Find where the given text appears and provide that cell's center as [x, y] coordinate. 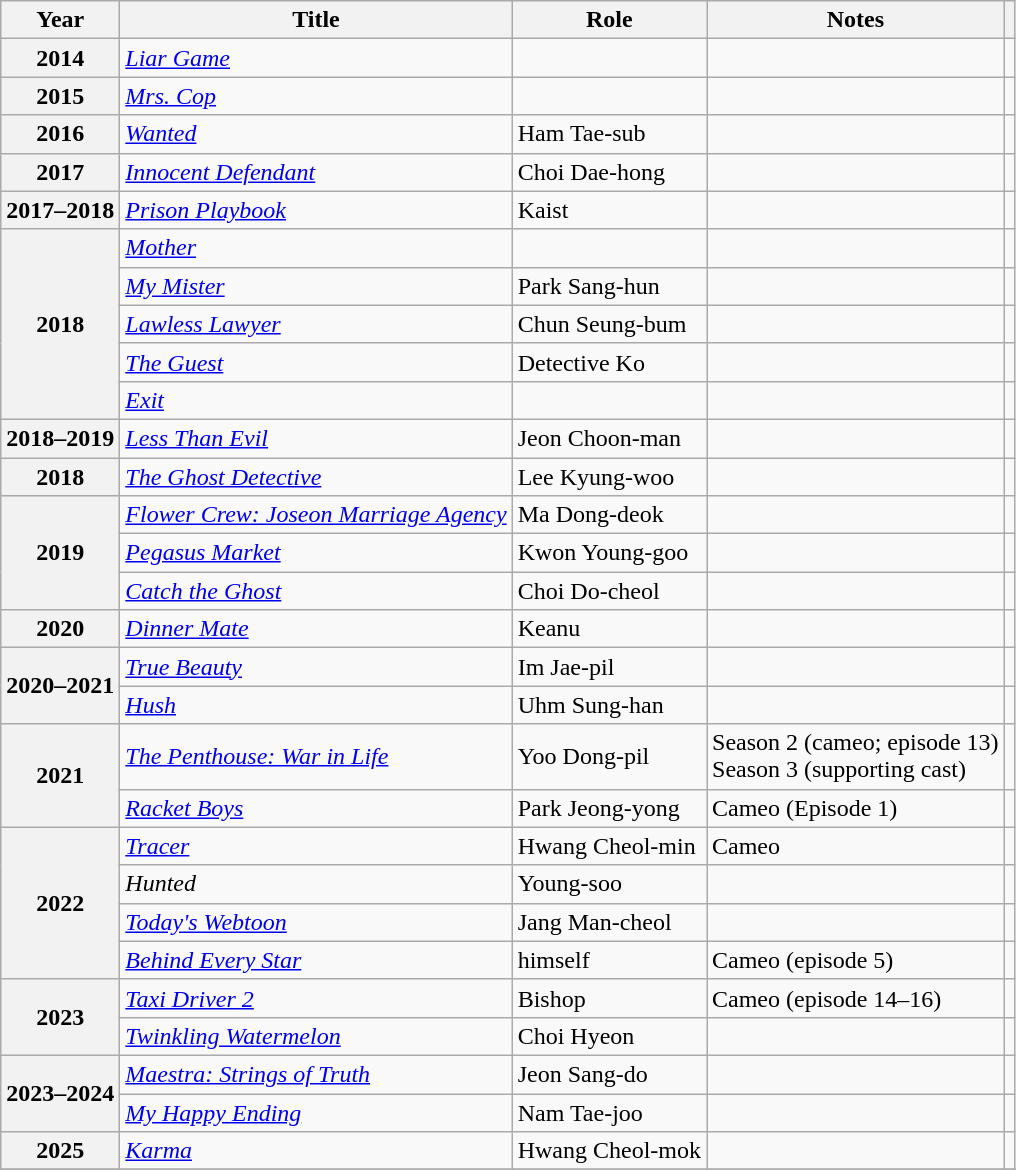
Chun Seung-bum [609, 324]
Catch the Ghost [316, 591]
2016 [60, 134]
Young-soo [609, 884]
2014 [60, 58]
Tracer [316, 846]
Wanted [316, 134]
Cameo (Episode 1) [855, 808]
Less Than Evil [316, 438]
Jeon Choon-man [609, 438]
Taxi Driver 2 [316, 998]
My Mister [316, 286]
Flower Crew: Joseon Marriage Agency [316, 515]
Yoo Dong-pil [609, 756]
2018–2019 [60, 438]
Ma Dong-deok [609, 515]
The Penthouse: War in Life [316, 756]
Prison Playbook [316, 210]
Kwon Young-goo [609, 553]
Lawless Lawyer [316, 324]
Park Sang-hun [609, 286]
Cameo (episode 14–16) [855, 998]
2020 [60, 629]
2020–2021 [60, 686]
Pegasus Market [316, 553]
Liar Game [316, 58]
Hunted [316, 884]
Kaist [609, 210]
himself [609, 960]
2023 [60, 1017]
Today's Webtoon [316, 922]
Hush [316, 705]
Im Jae-pil [609, 667]
Season 2 (cameo; episode 13)Season 3 (supporting cast) [855, 756]
Park Jeong-yong [609, 808]
Title [316, 20]
2017–2018 [60, 210]
Ham Tae-sub [609, 134]
Nam Tae-joo [609, 1113]
Lee Kyung-woo [609, 477]
2021 [60, 776]
Choi Hyeon [609, 1036]
Uhm Sung-han [609, 705]
Hwang Cheol-min [609, 846]
Jang Man-cheol [609, 922]
Choi Do-cheol [609, 591]
Karma [316, 1151]
Keanu [609, 629]
2023–2024 [60, 1093]
Maestra: Strings of Truth [316, 1074]
Cameo [855, 846]
My Happy Ending [316, 1113]
Dinner Mate [316, 629]
Mother [316, 248]
True Beauty [316, 667]
Hwang Cheol-mok [609, 1151]
Innocent Defendant [316, 172]
Racket Boys [316, 808]
The Ghost Detective [316, 477]
Mrs. Cop [316, 96]
2015 [60, 96]
Jeon Sang-do [609, 1074]
Notes [855, 20]
2025 [60, 1151]
The Guest [316, 362]
Year [60, 20]
Choi Dae-hong [609, 172]
2022 [60, 903]
Twinkling Watermelon [316, 1036]
2019 [60, 553]
Role [609, 20]
2017 [60, 172]
Bishop [609, 998]
Exit [316, 400]
Detective Ko [609, 362]
Behind Every Star [316, 960]
Cameo (episode 5) [855, 960]
